Return [X, Y] of the center of cell containing provided text 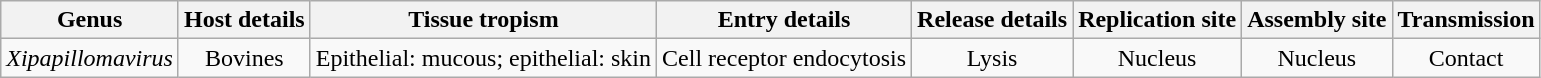
Xipapillomavirus [90, 58]
Release details [992, 20]
Lysis [992, 58]
Host details [244, 20]
Contact [1466, 58]
Epithelial: mucous; epithelial: skin [483, 58]
Cell receptor endocytosis [784, 58]
Tissue tropism [483, 20]
Entry details [784, 20]
Replication site [1158, 20]
Transmission [1466, 20]
Bovines [244, 58]
Genus [90, 20]
Assembly site [1317, 20]
